Return [X, Y] of the center of cell containing provided text 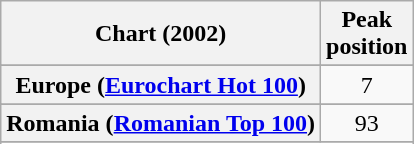
Peakposition [367, 34]
Romania (Romanian Top 100) [161, 123]
93 [367, 123]
7 [367, 85]
Europe (Eurochart Hot 100) [161, 85]
Chart (2002) [161, 34]
